Pinpoint the cell where the given text exists, returning its (X, Y) midpoint coordinate. 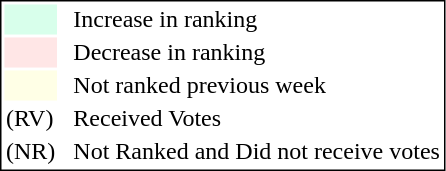
Increase in ranking (257, 19)
Decrease in ranking (257, 53)
(RV) (30, 119)
Not Ranked and Did not receive votes (257, 151)
(NR) (30, 151)
Not ranked previous week (257, 85)
Received Votes (257, 119)
